Provide the [X, Y] coordinate of the cell's center where the given text is located.  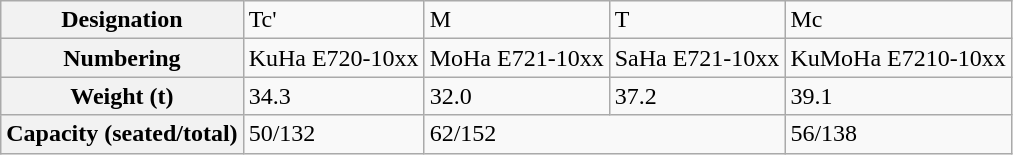
M [516, 20]
56/138 [898, 134]
37.2 [697, 96]
62/152 [604, 134]
34.3 [334, 96]
Weight (t) [122, 96]
Capacity (seated/total) [122, 134]
MoHa E721-10xx [516, 58]
32.0 [516, 96]
KuMoHa E7210-10xx [898, 58]
39.1 [898, 96]
Tc' [334, 20]
50/132 [334, 134]
KuHa E720-10xx [334, 58]
Mc [898, 20]
Designation [122, 20]
T [697, 20]
SaHa E721-10xx [697, 58]
Numbering [122, 58]
